From the cell containing the given text, extract its center point as [X, Y] coordinate. 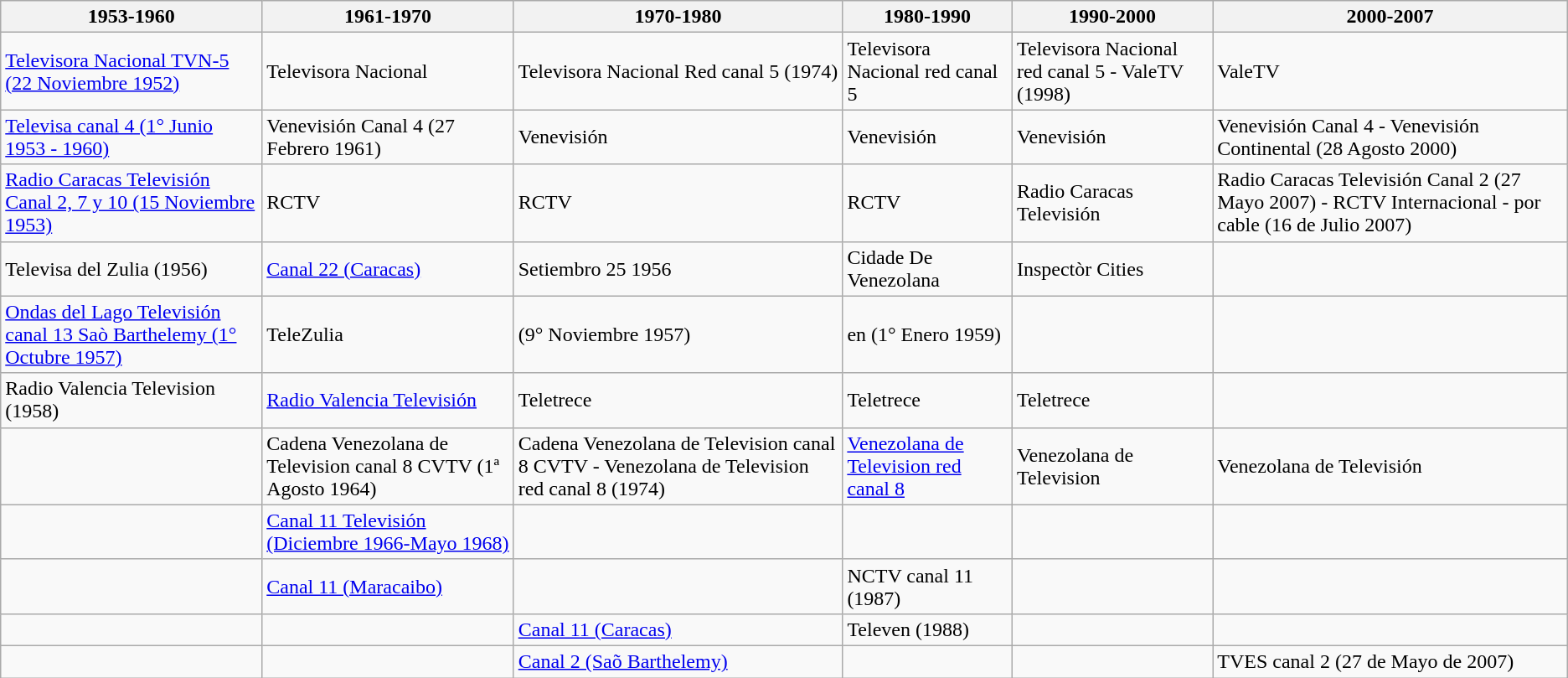
Televisora Nacional red canal 5 - ValeTV (1998) [1112, 71]
Radio Caracas Televisión Canal 2 (27 Mayo 2007) - RCTV Internacional - por cable (16 de Julio 2007) [1390, 203]
1980-1990 [928, 17]
Televisora Nacional [388, 71]
TVES canal 2 (27 de Mayo de 2007) [1390, 661]
2000-2007 [1390, 17]
Radio Caracas Televisión Canal 2, 7 y 10 (15 Noviembre 1953) [132, 203]
Canal 11 (Caracas) [678, 629]
ValeTV [1390, 71]
Venezolana de Television [1112, 466]
Radio Valencia Television (1958) [132, 401]
Ondas del Lago Televisión canal 13 Saò Barthelemy (1° Octubre 1957) [132, 334]
Cadena Venezolana de Television canal 8 CVTV - Venezolana de Television red canal 8 (1974) [678, 466]
Cadena Venezolana de Television canal 8 CVTV (1ª Agosto 1964) [388, 466]
1990-2000 [1112, 17]
NCTV canal 11 (1987) [928, 587]
Televisora Nacional Red canal 5 (1974) [678, 71]
Setiembro 25 1956 [678, 268]
Cidade De Venezolana [928, 268]
1953-1960 [132, 17]
Canal 11 Televisión (Diciembre 1966-Mayo 1968) [388, 531]
Radio Caracas Televisión [1112, 203]
Canal 11 (Maracaibo) [388, 587]
Canal 22 (Caracas) [388, 268]
1961-1970 [388, 17]
Televisa canal 4 (1° Junio 1953 - 1960) [132, 137]
Televisa del Zulia (1956) [132, 268]
1970-1980 [678, 17]
en (1° Enero 1959) [928, 334]
Televisora Nacional TVN-5 (22 Noviembre 1952) [132, 71]
Venezolana de Televisión [1390, 466]
Venevisión Canal 4 (27 Febrero 1961) [388, 137]
Venevisión Canal 4 - Venevisión Continental (28 Agosto 2000) [1390, 137]
Venezolana de Television red canal 8 [928, 466]
TeleZulia [388, 334]
(9° Noviembre 1957) [678, 334]
Canal 2 (Saõ Barthelemy) [678, 661]
Televen (1988) [928, 629]
Inspectòr Cities [1112, 268]
Radio Valencia Televisión [388, 401]
Televisora Nacional red canal 5 [928, 71]
